From the cell containing the given text, extract its center point as (x, y) coordinate. 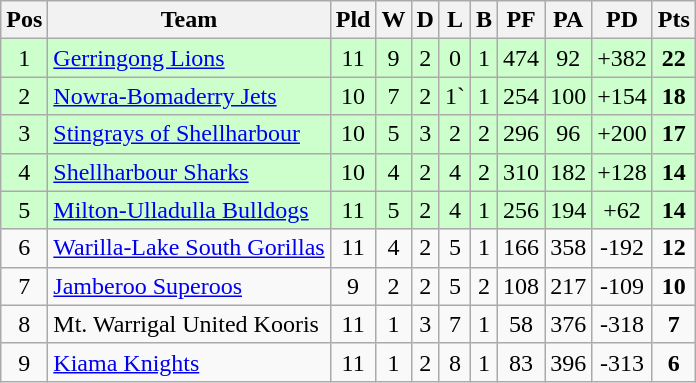
Nowra-Bomaderry Jets (189, 96)
Kiama Knights (189, 362)
-192 (622, 248)
Gerringong Lions (189, 58)
358 (568, 248)
PF (522, 20)
B (484, 20)
+382 (622, 58)
22 (674, 58)
396 (568, 362)
Mt. Warrigal United Kooris (189, 324)
-313 (622, 362)
474 (522, 58)
+200 (622, 134)
L (454, 20)
-109 (622, 286)
166 (522, 248)
+62 (622, 210)
100 (568, 96)
1` (454, 96)
18 (674, 96)
182 (568, 172)
256 (522, 210)
-318 (622, 324)
PD (622, 20)
92 (568, 58)
376 (568, 324)
Warilla-Lake South Gorillas (189, 248)
58 (522, 324)
12 (674, 248)
254 (522, 96)
296 (522, 134)
83 (522, 362)
217 (568, 286)
194 (568, 210)
PA (568, 20)
Stingrays of Shellharbour (189, 134)
Jamberoo Superoos (189, 286)
Shellharbour Sharks (189, 172)
310 (522, 172)
96 (568, 134)
W (394, 20)
+128 (622, 172)
Team (189, 20)
108 (522, 286)
17 (674, 134)
0 (454, 58)
Milton-Ulladulla Bulldogs (189, 210)
Pos (24, 20)
D (425, 20)
Pts (674, 20)
Pld (353, 20)
+154 (622, 96)
